Return the [X, Y] coordinate for the center point of the cell that contains the specified text.  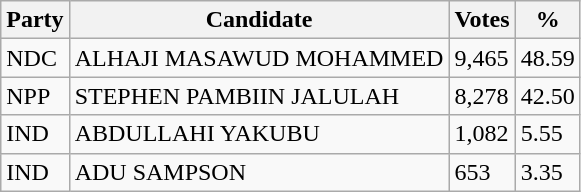
Party [35, 20]
8,278 [482, 96]
1,082 [482, 134]
48.59 [548, 58]
ABDULLAHI YAKUBU [259, 134]
ADU SAMPSON [259, 172]
ALHAJI MASAWUD MOHAMMED [259, 58]
Votes [482, 20]
NPP [35, 96]
3.35 [548, 172]
9,465 [482, 58]
5.55 [548, 134]
% [548, 20]
Candidate [259, 20]
STEPHEN PAMBIIN JALULAH [259, 96]
653 [482, 172]
42.50 [548, 96]
NDC [35, 58]
